Pinpoint the cell where the given text exists, returning its (X, Y) midpoint coordinate. 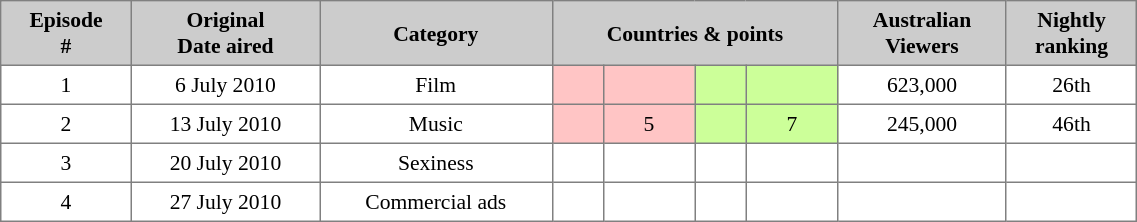
20 July 2010 (225, 162)
Category (436, 33)
Countries & points (695, 33)
46th (1072, 124)
Commercial ads (436, 202)
AustralianViewers (922, 33)
13 July 2010 (225, 124)
2 (66, 124)
Nightlyranking (1072, 33)
Sexiness (436, 162)
6 July 2010 (225, 84)
7 (792, 124)
27 July 2010 (225, 202)
OriginalDate aired (225, 33)
3 (66, 162)
Music (436, 124)
245,000 (922, 124)
5 (649, 124)
4 (66, 202)
1 (66, 84)
Episode# (66, 33)
623,000 (922, 84)
Film (436, 84)
26th (1072, 84)
